Extract the [X, Y] coordinate from the center of the cell holding the provided text.  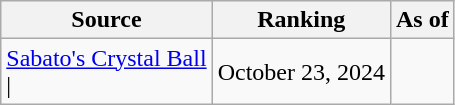
Ranking [301, 20]
Source [106, 20]
Sabato's Crystal Ball| [106, 72]
As of [422, 20]
October 23, 2024 [301, 72]
